Search for the cell housing the specified text and yield its [x, y] center coordinate. 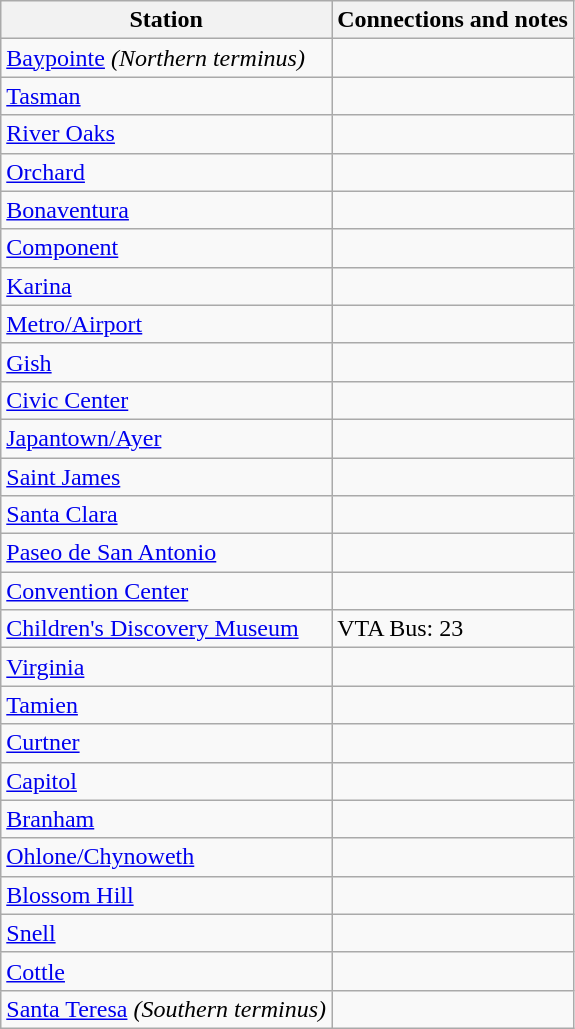
Gish [166, 362]
Capitol [166, 781]
Santa Teresa (Southern terminus) [166, 1009]
Paseo de San Antonio [166, 553]
Karina [166, 286]
Blossom Hill [166, 895]
Baypointe (Northern terminus) [166, 58]
Saint James [166, 477]
River Oaks [166, 134]
Curtner [166, 743]
Tasman [166, 96]
Virginia [166, 667]
Component [166, 248]
Tamien [166, 705]
Station [166, 20]
Cottle [166, 971]
Ohlone/Chynoweth [166, 857]
Convention Center [166, 591]
Connections and notes [453, 20]
Branham [166, 819]
Bonaventura [166, 210]
Japantown/Ayer [166, 438]
Orchard [166, 172]
Snell [166, 933]
Metro/Airport [166, 324]
VTA Bus: 23 [453, 629]
Civic Center [166, 400]
Children's Discovery Museum [166, 629]
Santa Clara [166, 515]
